Locate the cell with the specified text and output its [X, Y] center coordinate. 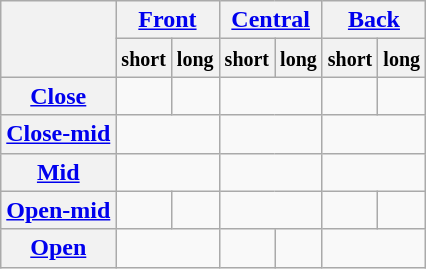
Front [168, 20]
Close [58, 96]
Open [58, 248]
Mid [58, 172]
Back [374, 20]
Close-mid [58, 134]
Central [270, 20]
Open-mid [58, 210]
